From the cell containing the given text, extract its center point as (X, Y) coordinate. 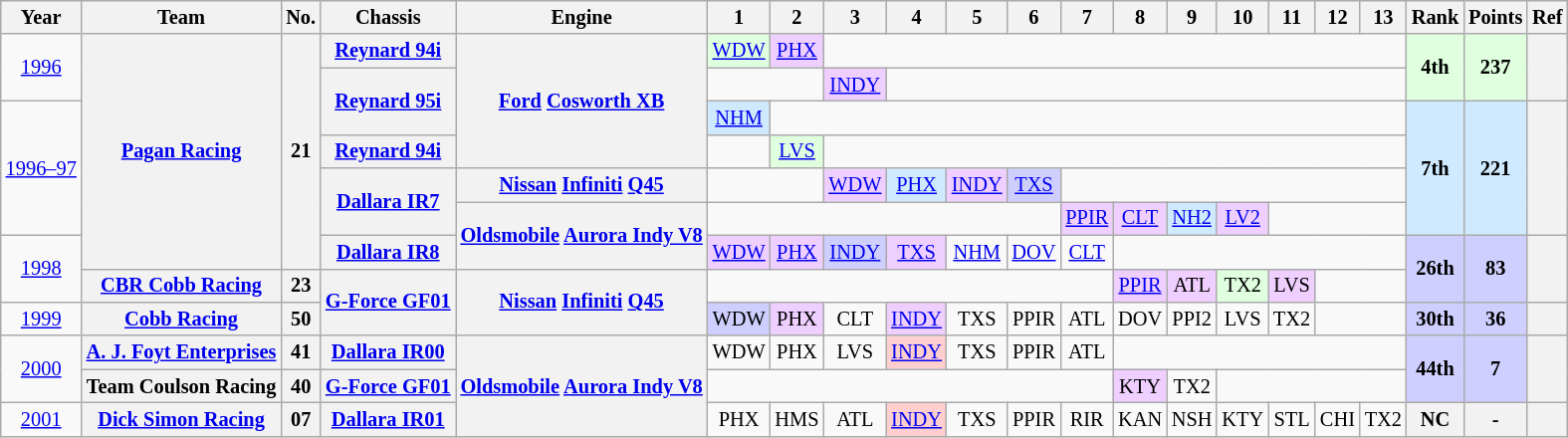
1999 (42, 319)
CHI (1338, 419)
83 (1495, 269)
Ref (1547, 17)
HMS (797, 419)
26th (1436, 269)
Dallara IR7 (388, 201)
STL (1292, 419)
Rank (1436, 17)
30th (1436, 319)
Ford Cosworth XB (581, 102)
1996–97 (42, 167)
221 (1495, 167)
07 (301, 419)
Points (1495, 17)
Chassis (388, 17)
NC (1436, 419)
44th (1436, 368)
- (1495, 419)
1 (739, 17)
7th (1436, 167)
Dallara IR01 (388, 419)
Cobb Racing (181, 319)
41 (301, 352)
5 (978, 17)
13 (1384, 17)
36 (1495, 319)
1998 (42, 269)
3 (854, 17)
4 (916, 17)
10 (1242, 17)
11 (1292, 17)
40 (301, 386)
237 (1495, 68)
CBR Cobb Racing (181, 286)
23 (301, 286)
2000 (42, 368)
2 (797, 17)
21 (301, 151)
1996 (42, 68)
9 (1192, 17)
50 (301, 319)
Team Coulson Racing (181, 386)
Engine (581, 17)
A. J. Foyt Enterprises (181, 352)
Dallara IR8 (388, 252)
Year (42, 17)
Pagan Racing (181, 151)
2001 (42, 419)
12 (1338, 17)
NSH (1192, 419)
8 (1140, 17)
No. (301, 17)
Team (181, 17)
LV2 (1242, 218)
Reynard 95i (388, 102)
NH2 (1192, 218)
RIR (1087, 419)
6 (1034, 17)
Dallara IR00 (388, 352)
KAN (1140, 419)
4th (1436, 68)
PPI2 (1192, 319)
Dick Simon Racing (181, 419)
